Return [x, y] of the center of cell containing provided text 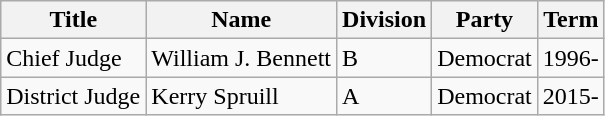
Kerry Spruill [242, 96]
Party [485, 20]
Division [384, 20]
B [384, 58]
William J. Bennett [242, 58]
1996- [570, 58]
Title [74, 20]
2015- [570, 96]
Name [242, 20]
A [384, 96]
Term [570, 20]
District Judge [74, 96]
Chief Judge [74, 58]
